Pinpoint the cell where the given text exists, returning its (x, y) midpoint coordinate. 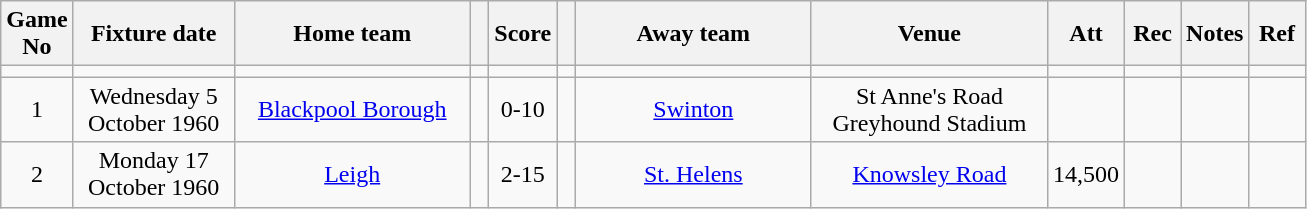
Notes (1215, 34)
14,500 (1086, 174)
Wednesday 5 October 1960 (154, 110)
2-15 (523, 174)
1 (37, 110)
Leigh (352, 174)
Swinton (693, 110)
2 (37, 174)
Rec (1153, 34)
0-10 (523, 110)
St. Helens (693, 174)
Away team (693, 34)
Score (523, 34)
Game No (37, 34)
Knowsley Road (929, 174)
Ref (1277, 34)
Home team (352, 34)
St Anne's Road Greyhound Stadium (929, 110)
Att (1086, 34)
Fixture date (154, 34)
Venue (929, 34)
Monday 17 October 1960 (154, 174)
Blackpool Borough (352, 110)
